From the cell containing the given text, extract its center point as (x, y) coordinate. 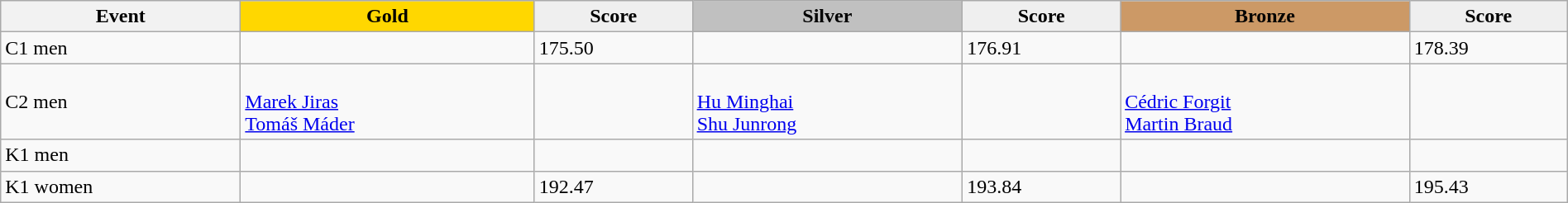
Silver (827, 17)
Gold (387, 17)
Bronze (1265, 17)
Hu MinghaiShu Junrong (827, 101)
Cédric ForgitMartin Braud (1265, 101)
C2 men (121, 101)
195.43 (1489, 186)
193.84 (1042, 186)
192.47 (614, 186)
Event (121, 17)
175.50 (614, 48)
K1 men (121, 155)
176.91 (1042, 48)
178.39 (1489, 48)
C1 men (121, 48)
K1 women (121, 186)
Marek JirasTomáš Máder (387, 101)
